Search for the cell housing the specified text and yield its (X, Y) center coordinate. 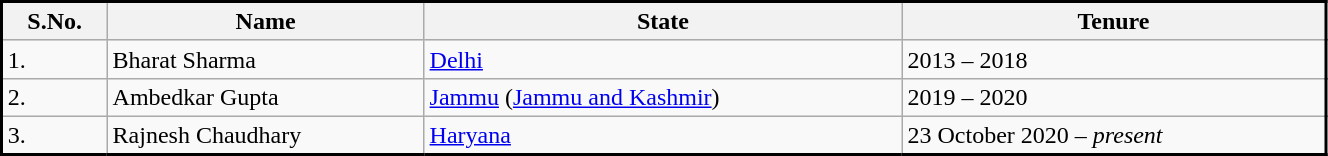
Delhi (663, 59)
State (663, 22)
S.No. (55, 22)
3. (55, 135)
2. (55, 97)
2019 – 2020 (1114, 97)
1. (55, 59)
2013 – 2018 (1114, 59)
Tenure (1114, 22)
Name (266, 22)
Haryana (663, 135)
23 October 2020 – present (1114, 135)
Ambedkar Gupta (266, 97)
Bharat Sharma (266, 59)
Rajnesh Chaudhary (266, 135)
Jammu (Jammu and Kashmir) (663, 97)
